For the text-containing cell, return its midpoint in [X, Y] coordinate format. 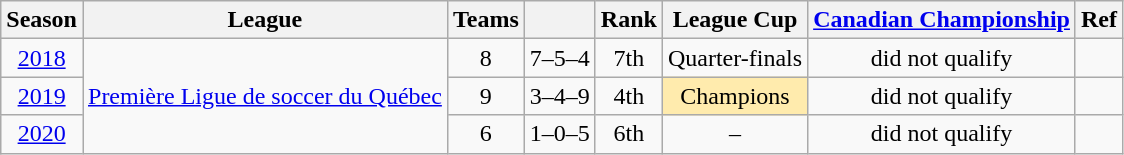
8 [486, 58]
2018 [42, 58]
Première Ligue de soccer du Québec [264, 96]
Rank [628, 20]
7–5–4 [560, 58]
– [734, 134]
1–0–5 [560, 134]
Ref [1098, 20]
6 [486, 134]
3–4–9 [560, 96]
League [264, 20]
League Cup [734, 20]
2019 [42, 96]
Season [42, 20]
6th [628, 134]
Teams [486, 20]
7th [628, 58]
9 [486, 96]
4th [628, 96]
Quarter-finals [734, 58]
Canadian Championship [942, 20]
2020 [42, 134]
Champions [734, 96]
